From the cell containing the given text, extract its center point as (X, Y) coordinate. 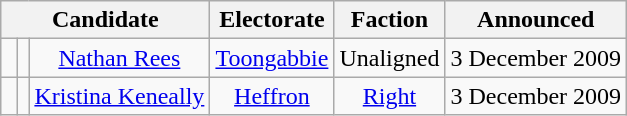
Toongabbie (272, 58)
Announced (536, 20)
Faction (390, 20)
Unaligned (390, 58)
Nathan Rees (120, 58)
Candidate (106, 20)
Heffron (272, 96)
Electorate (272, 20)
Kristina Keneally (120, 96)
Right (390, 96)
